Capture the cell that displays the provided text and extract its [X, Y] central coordinate. 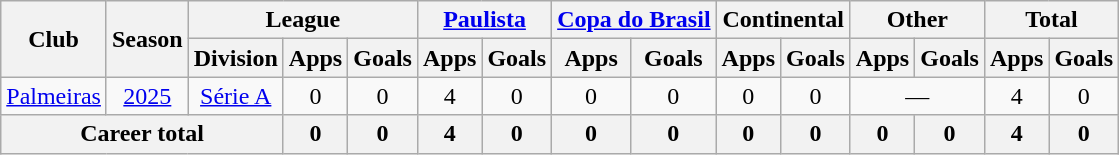
Division [236, 58]
Season [147, 39]
League [302, 20]
Palmeiras [54, 96]
Other [917, 20]
Career total [142, 134]
Continental [783, 20]
Série A [236, 96]
Total [1051, 20]
Paulista [484, 20]
— [917, 96]
Copa do Brasil [634, 20]
Club [54, 39]
2025 [147, 96]
